Output the [x, y] coordinate of the center of the cell containing the given text.  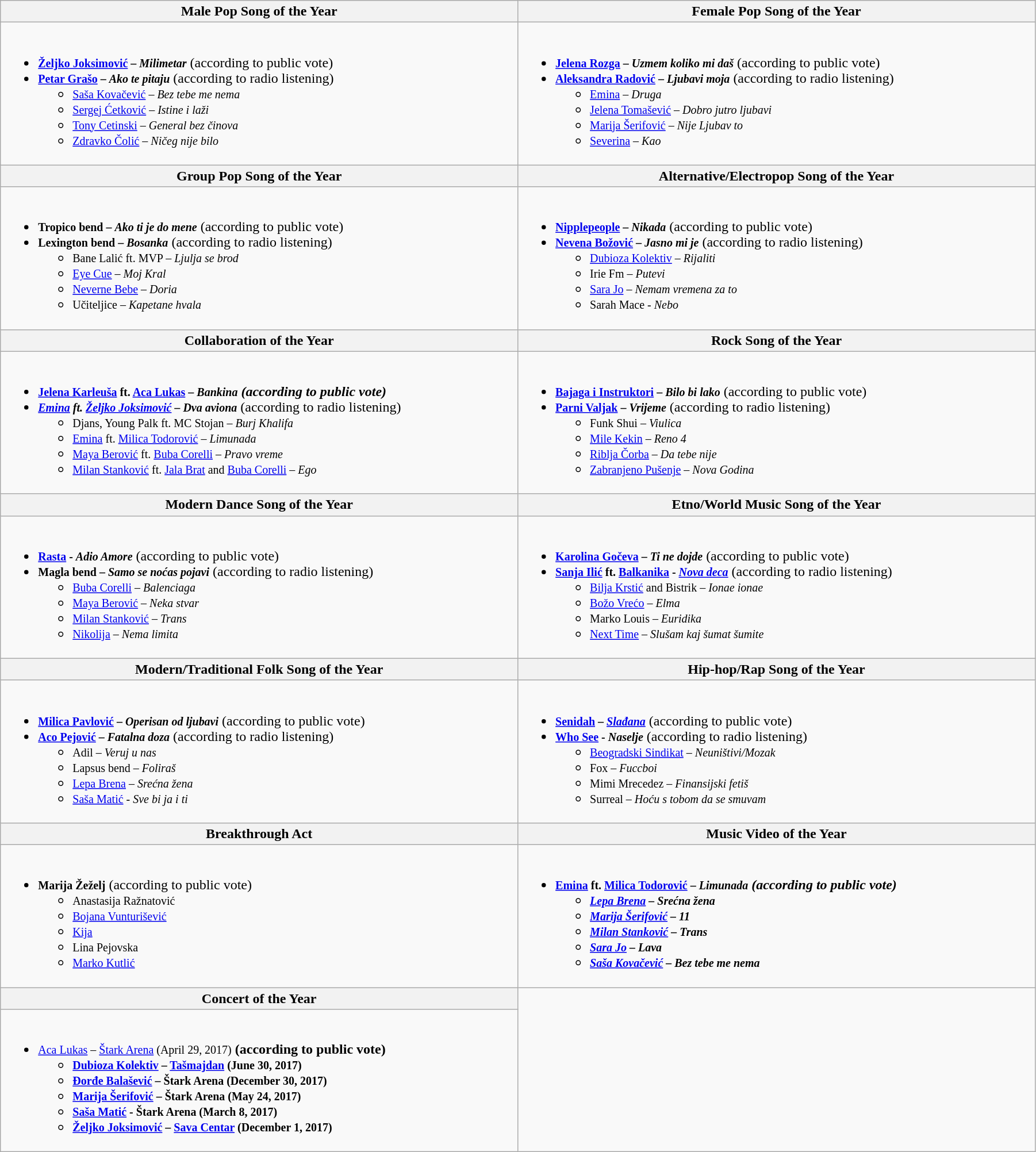
Etno/World Music Song of the Year [777, 505]
Collaboration of the Year [259, 340]
Marija Žeželj (according to public vote)Anastasija RažnatovićBojana VunturiševićKijaLina PejovskaMarko Kutlić [259, 916]
Male Pop Song of the Year [259, 11]
Female Pop Song of the Year [777, 11]
Group Pop Song of the Year [259, 176]
Breakthrough Act [259, 834]
Hip-hop/Rap Song of the Year [777, 669]
Modern/Traditional Folk Song of the Year [259, 669]
Music Video of the Year [777, 834]
Concert of the Year [259, 999]
Rock Song of the Year [777, 340]
Alternative/Electropop Song of the Year [777, 176]
Modern Dance Song of the Year [259, 505]
